Detect which cell encompasses the target text, then output its (X, Y) center coordinate. 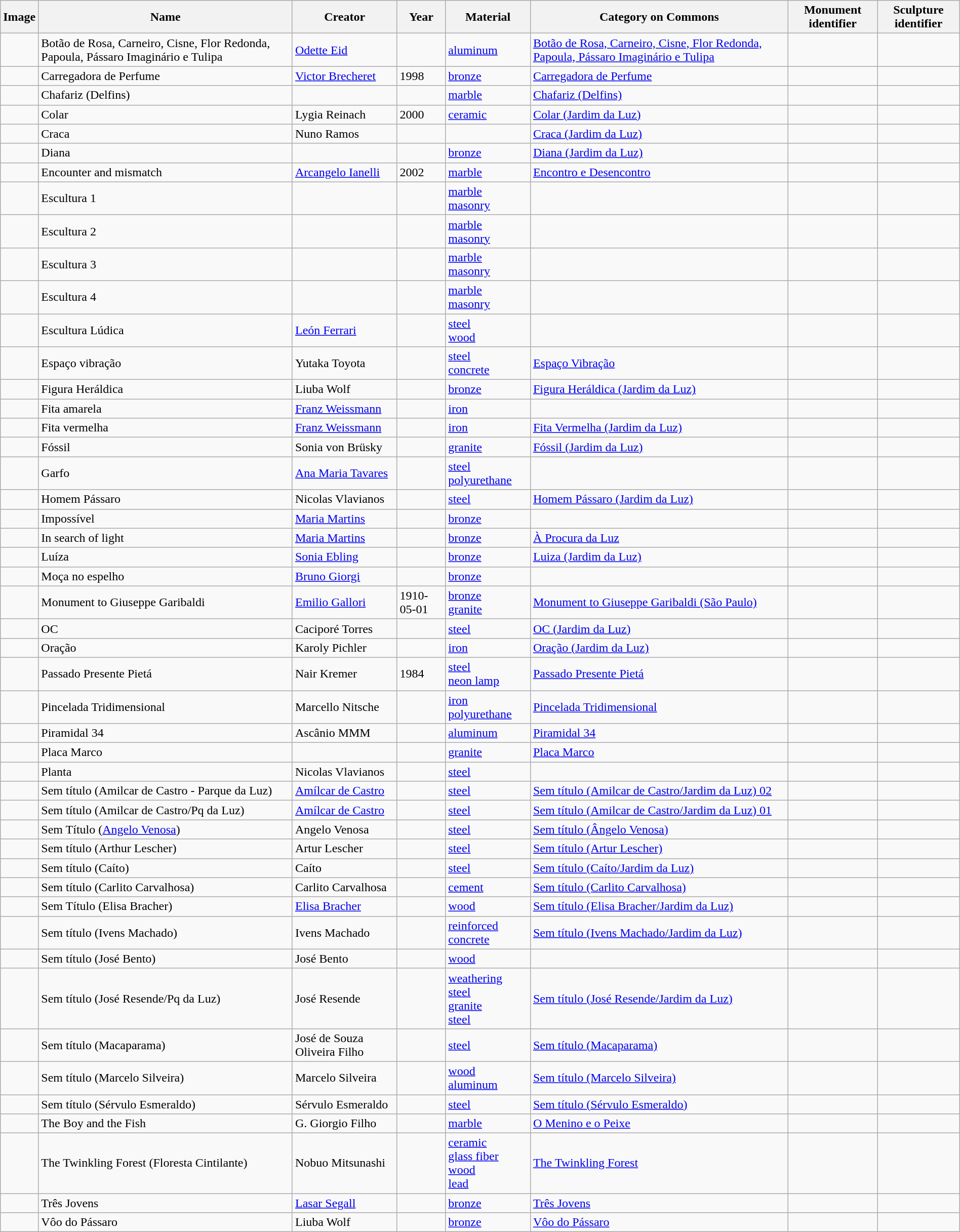
Sem Título (Elisa Bracher) (166, 906)
Elisa Bracher (344, 906)
Nair Kremer (344, 673)
Sem título (Amilcar de Castro/Jardim da Luz) 02 (659, 791)
1998 (421, 76)
Sem título (Amilcar de Castro/Pq da Luz) (166, 810)
2000 (421, 114)
Sem título (Arthur Lescher) (166, 849)
À Procura da Luz (659, 538)
José de Souza Oliveira Filho (344, 1045)
Angelo Venosa (344, 829)
2002 (421, 172)
OC (Jardim da Luz) (659, 628)
Caíto (344, 868)
Homem Pássaro (Jardim da Luz) (659, 499)
Sem título (Ivens Machado) (166, 933)
Espaço vibração (166, 364)
weathering steelgranitesteel (488, 999)
Arcangelo Ianelli (344, 172)
José Resende (344, 999)
Artur Lescher (344, 849)
Fita Vermelha (Jardim da Luz) (659, 428)
steelwood (488, 330)
Category on Commons (659, 17)
1984 (421, 673)
Lasar Segall (344, 1203)
Figura Heráldica (166, 389)
Yutaka Toyota (344, 364)
Colar (Jardim da Luz) (659, 114)
Moça no espelho (166, 576)
Sem título (Caíto/Jardim da Luz) (659, 868)
Diana (166, 153)
Escultura Lúdica (166, 330)
Escultura 1 (166, 198)
Impossível (166, 519)
Sem título (Artur Lescher) (659, 849)
O Menino e o Peixe (659, 1124)
Sem título (Ivens Machado/Jardim da Luz) (659, 933)
Luíza (166, 557)
Sem título (José Resende/Jardim da Luz) (659, 999)
Fita vermelha (166, 428)
Odette Eid (344, 50)
Karoly Pichler (344, 648)
Sculpture identifier (918, 17)
steelconcrete (488, 364)
Escultura 3 (166, 264)
Garfo (166, 473)
Monument to Giuseppe Garibaldi (166, 603)
Escultura 4 (166, 297)
Sem título (José Bento) (166, 959)
León Ferrari (344, 330)
Marcello Nitsche (344, 707)
Marcelo Silveira (344, 1078)
Creator (344, 17)
In search of light (166, 538)
Sem título (José Resende/Pq da Luz) (166, 999)
reinforced concrete (488, 933)
OC (166, 628)
Espaço Vibração (659, 364)
Year (421, 17)
Sem título (Elisa Bracher/Jardim da Luz) (659, 906)
G. Giorgio Filho (344, 1124)
Bruno Giorgi (344, 576)
Encounter and mismatch (166, 172)
Colar (166, 114)
Escultura 2 (166, 231)
Sem título (Caíto) (166, 868)
Lygia Reinach (344, 114)
Fita amarela (166, 409)
Figura Heráldica (Jardim da Luz) (659, 389)
The Boy and the Fish (166, 1124)
Craca (Jardim da Luz) (659, 134)
Ivens Machado (344, 933)
Emilio Gallori (344, 603)
Sérvulo Esmeraldo (344, 1104)
Sem título (Ângelo Venosa) (659, 829)
Caciporé Torres (344, 628)
woodaluminum (488, 1078)
Sonia von Brüsky (344, 447)
Ana Maria Tavares (344, 473)
Image (19, 17)
Homem Pássaro (166, 499)
cement (488, 887)
Carlito Carvalhosa (344, 887)
Nobuo Mitsunashi (344, 1164)
Encontro e Desencontro (659, 172)
ironpolyurethane (488, 707)
Monument to Giuseppe Garibaldi (São Paulo) (659, 603)
Material (488, 17)
ceramic (488, 114)
José Bento (344, 959)
ceramicglass fiberwoodlead (488, 1164)
The Twinkling Forest (659, 1164)
Sem título (Amilcar de Castro - Parque da Luz) (166, 791)
Victor Brecheret (344, 76)
Sem Título (Angelo Venosa) (166, 829)
bronzegranite (488, 603)
The Twinkling Forest (Floresta Cintilante) (166, 1164)
steelpolyurethane (488, 473)
Monument identifier (833, 17)
Nuno Ramos (344, 134)
Fóssil (166, 447)
steelneon lamp (488, 673)
Oração (Jardim da Luz) (659, 648)
Diana (Jardim da Luz) (659, 153)
Planta (166, 772)
Luiza (Jardim da Luz) (659, 557)
Sem título (Amilcar de Castro/Jardim da Luz) 01 (659, 810)
Sonia Ebling (344, 557)
Fóssil (Jardim da Luz) (659, 447)
1910-05-01 (421, 603)
Craca (166, 134)
Ascânio MMM (344, 733)
Oração (166, 648)
Name (166, 17)
